Capture the cell that displays the provided text and extract its [X, Y] central coordinate. 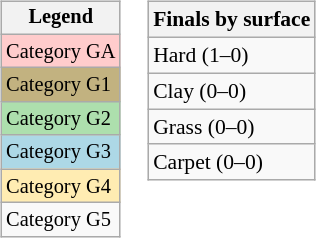
Category GA [60, 51]
Category G3 [60, 152]
Category G4 [60, 186]
Hard (1–0) [232, 55]
Carpet (0–0) [232, 162]
Grass (0–0) [232, 127]
Category G5 [60, 220]
Category G2 [60, 119]
Category G1 [60, 85]
Clay (0–0) [232, 91]
Legend [60, 18]
Finals by surface [232, 20]
